Determine the [X, Y] coordinate at the center of the cell enclosing the given text.  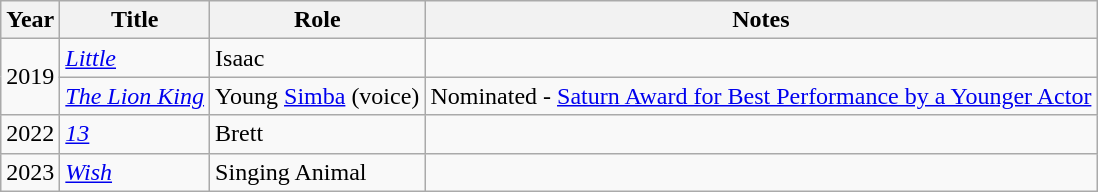
Singing Animal [318, 172]
Notes [761, 20]
Little [135, 58]
Wish [135, 172]
Year [30, 20]
Role [318, 20]
Isaac [318, 58]
2019 [30, 77]
The Lion King [135, 96]
Brett [318, 134]
Young Simba (voice) [318, 96]
13 [135, 134]
2022 [30, 134]
2023 [30, 172]
Nominated - Saturn Award for Best Performance by a Younger Actor [761, 96]
Title [135, 20]
